Pinpoint the cell where the given text exists, returning its (x, y) midpoint coordinate. 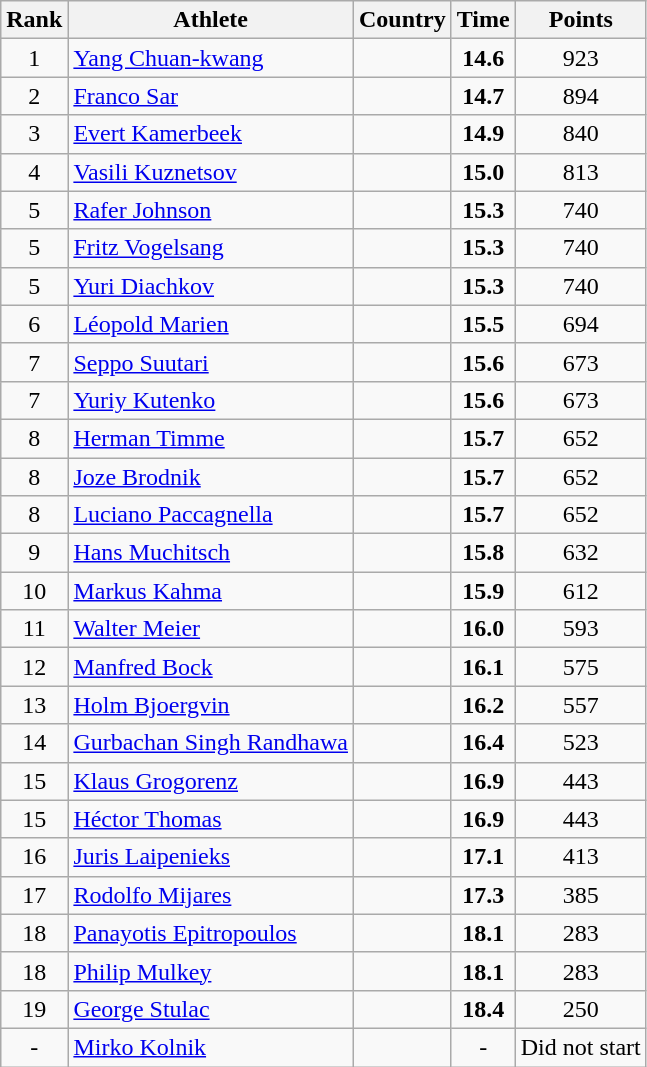
16.4 (483, 743)
Time (483, 20)
Héctor Thomas (211, 819)
4 (34, 172)
10 (34, 591)
9 (34, 553)
Manfred Bock (211, 667)
2 (34, 96)
14 (34, 743)
923 (580, 58)
Juris Laipenieks (211, 857)
Joze Brodnik (211, 477)
15.9 (483, 591)
Markus Kahma (211, 591)
Hans Muchitsch (211, 553)
413 (580, 857)
15.0 (483, 172)
Evert Kamerbeek (211, 134)
575 (580, 667)
593 (580, 629)
Panayotis Epitropoulos (211, 933)
Country (403, 20)
612 (580, 591)
17.1 (483, 857)
694 (580, 324)
Fritz Vogelsang (211, 248)
Klaus Grogorenz (211, 781)
Rafer Johnson (211, 210)
Franco Sar (211, 96)
Vasili Kuznetsov (211, 172)
15.8 (483, 553)
Did not start (580, 1047)
Rank (34, 20)
3 (34, 134)
Seppo Suutari (211, 362)
17.3 (483, 895)
Rodolfo Mijares (211, 895)
18.4 (483, 1009)
385 (580, 895)
Points (580, 20)
Philip Mulkey (211, 971)
Mirko Kolnik (211, 1047)
12 (34, 667)
840 (580, 134)
Walter Meier (211, 629)
14.7 (483, 96)
Yuriy Kutenko (211, 400)
19 (34, 1009)
16.0 (483, 629)
George Stulac (211, 1009)
523 (580, 743)
Léopold Marien (211, 324)
17 (34, 895)
557 (580, 705)
11 (34, 629)
632 (580, 553)
Holm Bjoergvin (211, 705)
16.1 (483, 667)
14.9 (483, 134)
894 (580, 96)
Luciano Paccagnella (211, 515)
13 (34, 705)
Athlete (211, 20)
250 (580, 1009)
14.6 (483, 58)
Gurbachan Singh Randhawa (211, 743)
16.2 (483, 705)
Yuri Diachkov (211, 286)
Yang Chuan-kwang (211, 58)
1 (34, 58)
16 (34, 857)
15.5 (483, 324)
6 (34, 324)
Herman Timme (211, 438)
813 (580, 172)
